Locate the cell with the specified text and output its [X, Y] center coordinate. 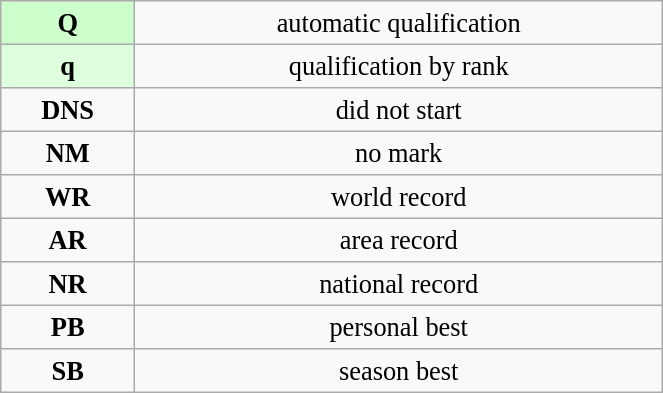
national record [399, 284]
SB [68, 371]
no mark [399, 153]
NR [68, 284]
world record [399, 197]
automatic qualification [399, 22]
did not start [399, 109]
PB [68, 327]
DNS [68, 109]
area record [399, 240]
AR [68, 240]
qualification by rank [399, 66]
NM [68, 153]
personal best [399, 327]
season best [399, 371]
q [68, 66]
WR [68, 197]
Q [68, 22]
